Capture the cell that displays the provided text and extract its (X, Y) central coordinate. 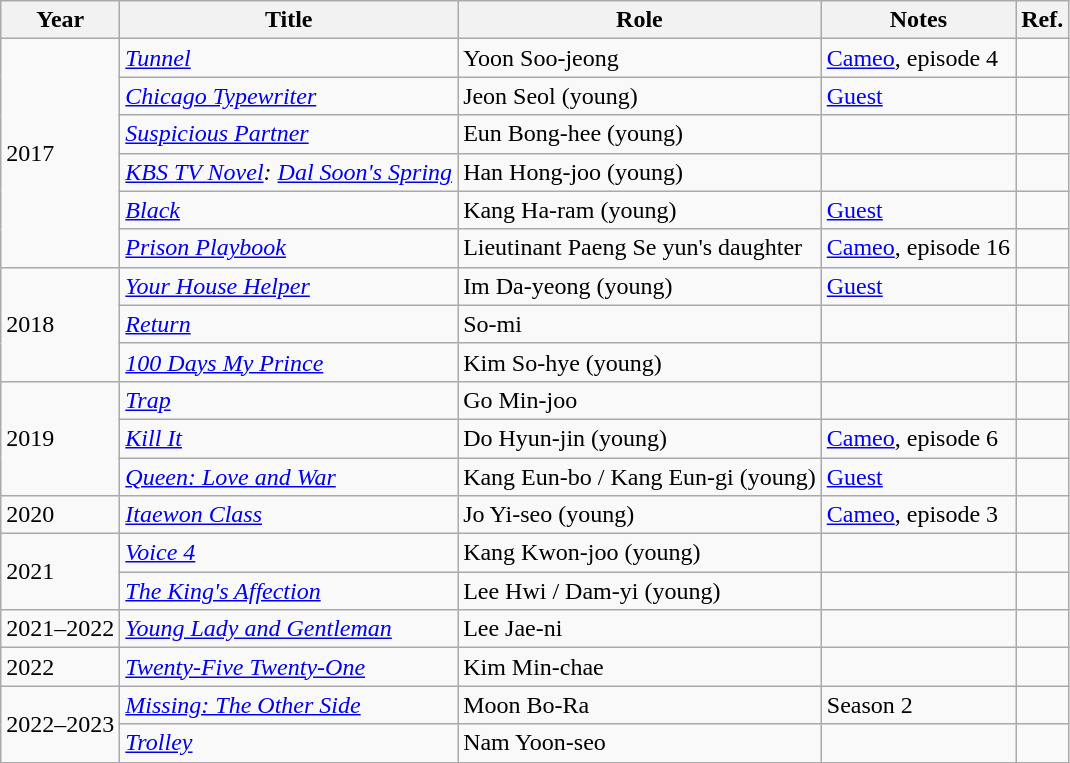
Role (640, 20)
Trap (289, 400)
Cameo, episode 6 (918, 438)
Missing: The Other Side (289, 705)
Eun Bong-hee (young) (640, 134)
Queen: Love and War (289, 477)
Itaewon Class (289, 515)
Return (289, 324)
Kim Min-chae (640, 667)
2021–2022 (60, 629)
Im Da-yeong (young) (640, 286)
Black (289, 210)
Cameo, episode 16 (918, 248)
Do Hyun-jin (young) (640, 438)
2022–2023 (60, 724)
So-mi (640, 324)
Tunnel (289, 58)
Lieutinant Paeng Se yun's daughter (640, 248)
Young Lady and Gentleman (289, 629)
Jeon Seol (young) (640, 96)
2019 (60, 438)
Chicago Typewriter (289, 96)
Season 2 (918, 705)
Lee Hwi / Dam-yi (young) (640, 591)
Kang Ha-ram (young) (640, 210)
Ref. (1042, 20)
2018 (60, 324)
Your House Helper (289, 286)
100 Days My Prince (289, 362)
Twenty-Five Twenty-One (289, 667)
Cameo, episode 3 (918, 515)
The King's Affection (289, 591)
2022 (60, 667)
Yoon Soo-jeong (640, 58)
Prison Playbook (289, 248)
Kim So-hye (young) (640, 362)
2017 (60, 153)
Notes (918, 20)
KBS TV Novel: Dal Soon's Spring (289, 172)
Voice 4 (289, 553)
Suspicious Partner (289, 134)
Moon Bo-Ra (640, 705)
Nam Yoon-seo (640, 743)
2020 (60, 515)
Title (289, 20)
Han Hong-joo (young) (640, 172)
Cameo, episode 4 (918, 58)
Lee Jae-ni (640, 629)
Kill It (289, 438)
Go Min-joo (640, 400)
Jo Yi-seo (young) (640, 515)
2021 (60, 572)
Kang Eun-bo / Kang Eun-gi (young) (640, 477)
Kang Kwon-joo (young) (640, 553)
Trolley (289, 743)
Year (60, 20)
